Locate the cell with the specified text and output its (X, Y) center coordinate. 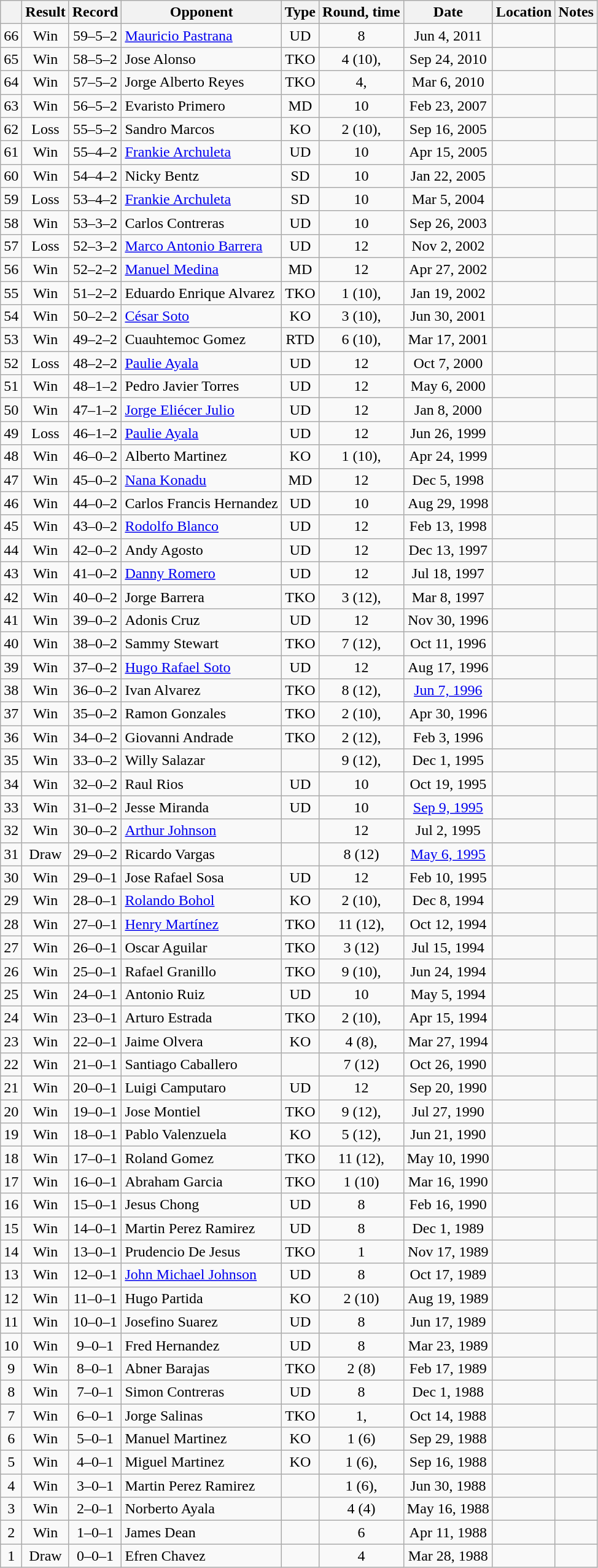
Hugo Rafael Soto (201, 667)
Aug 19, 1989 (448, 1298)
8–0–1 (95, 1368)
32–0–2 (95, 784)
11–0–1 (95, 1298)
Dec 8, 1994 (448, 901)
47 (11, 480)
Jun 24, 1994 (448, 971)
Efren Chavez (201, 1556)
3 (12), (362, 597)
60 (11, 176)
3 (12) (362, 947)
May 5, 1994 (448, 994)
Jun 4, 2011 (448, 36)
19 (11, 1135)
Nov 30, 1996 (448, 620)
Feb 17, 1989 (448, 1368)
Oct 19, 1995 (448, 784)
Dec 1, 1988 (448, 1392)
Ricardo Vargas (201, 854)
Jul 15, 1994 (448, 947)
Jorge Alberto Reyes (201, 82)
18–0–1 (95, 1135)
35–0–2 (95, 714)
Adonis Cruz (201, 620)
13–0–1 (95, 1252)
52 (11, 363)
Rolando Bohol (201, 901)
17 (11, 1182)
29–0–1 (95, 877)
25–0–1 (95, 971)
24–0–1 (95, 994)
James Dean (201, 1532)
Rafael Granillo (201, 971)
61 (11, 152)
50–2–2 (95, 316)
2 (11, 1532)
Jorge Barrera (201, 597)
May 6, 1995 (448, 854)
Abraham Garcia (201, 1182)
Jose Rafael Sosa (201, 877)
35 (11, 761)
57 (11, 246)
Aug 17, 1996 (448, 667)
Pedro Javier Torres (201, 386)
John Michael Johnson (201, 1275)
Mar 28, 1988 (448, 1556)
31–0–2 (95, 807)
7 (12) (362, 1065)
33 (11, 807)
59–5–2 (95, 36)
Carlos Contreras (201, 222)
58 (11, 222)
46–0–2 (95, 457)
10–0–1 (95, 1322)
Andy Agosto (201, 550)
43–0–2 (95, 527)
Jan 19, 2002 (448, 293)
18 (11, 1158)
César Soto (201, 316)
15 (11, 1228)
Oct 14, 1988 (448, 1415)
24 (11, 1017)
May 16, 1988 (448, 1509)
36–0–2 (95, 691)
43 (11, 573)
54–4–2 (95, 176)
Result (45, 12)
28–0–1 (95, 901)
Sep 26, 2003 (448, 222)
Jun 30, 2001 (448, 316)
41 (11, 620)
55 (11, 293)
Apr 15, 1994 (448, 1017)
36 (11, 737)
Danny Romero (201, 573)
4–0–1 (95, 1462)
63 (11, 106)
Raul Rios (201, 784)
Apr 24, 1999 (448, 457)
Prudencio De Jesus (201, 1252)
28 (11, 924)
Arthur Johnson (201, 831)
44–0–2 (95, 503)
21–0–1 (95, 1065)
55–4–2 (95, 152)
Norberto Ayala (201, 1509)
59 (11, 199)
Apr 27, 2002 (448, 269)
Jul 2, 1995 (448, 831)
15–0–1 (95, 1205)
Antonio Ruiz (201, 994)
29 (11, 901)
Arturo Estrada (201, 1017)
Feb 13, 1998 (448, 527)
Dec 13, 1997 (448, 550)
Simon Contreras (201, 1392)
38 (11, 691)
2 (10) (362, 1298)
51–2–2 (95, 293)
16–0–1 (95, 1182)
48–1–2 (95, 386)
Jorge Salinas (201, 1415)
4 (10), (362, 59)
26–0–1 (95, 947)
41–0–2 (95, 573)
Marco Antonio Barrera (201, 246)
Jun 21, 1990 (448, 1135)
Dec 1, 1989 (448, 1228)
Hugo Partida (201, 1298)
1 (6) (362, 1439)
Sammy Stewart (201, 643)
Jun 7, 1996 (448, 691)
Oscar Aguilar (201, 947)
2–0–1 (95, 1509)
Jul 27, 1990 (448, 1111)
Dec 1, 1995 (448, 761)
3 (11, 1509)
Jose Alonso (201, 59)
Alberto Martinez (201, 457)
47–1–2 (95, 410)
Mauricio Pastrana (201, 36)
Nov 2, 2002 (448, 246)
Sep 20, 1990 (448, 1088)
Jun 17, 1989 (448, 1322)
Rodolfo Blanco (201, 527)
2 (12), (362, 737)
17–0–1 (95, 1158)
31 (11, 854)
25 (11, 994)
Roland Gomez (201, 1158)
30–0–2 (95, 831)
Sep 16, 2005 (448, 129)
16 (11, 1205)
64 (11, 82)
Opponent (201, 12)
22 (11, 1065)
7–0–1 (95, 1392)
Mar 27, 1994 (448, 1041)
Oct 17, 1989 (448, 1275)
37–0–2 (95, 667)
Manuel Martinez (201, 1439)
Willy Salazar (201, 761)
58–5–2 (95, 59)
Jose Montiel (201, 1111)
12–0–1 (95, 1275)
0–0–1 (95, 1556)
48–2–2 (95, 363)
Jesse Miranda (201, 807)
53–3–2 (95, 222)
8 (12), (362, 691)
RTD (300, 340)
Record (95, 12)
Eduardo Enrique Alvarez (201, 293)
23–0–1 (95, 1017)
5–0–1 (95, 1439)
37 (11, 714)
62 (11, 129)
Feb 10, 1995 (448, 877)
6 (10), (362, 340)
2 (8) (362, 1368)
Oct 26, 1990 (448, 1065)
46 (11, 503)
Round, time (362, 12)
44 (11, 550)
49–2–2 (95, 340)
22–0–1 (95, 1041)
Luigi Camputaro (201, 1088)
7 (12), (362, 643)
Pablo Valenzuela (201, 1135)
39 (11, 667)
6–0–1 (95, 1415)
9 (11, 1368)
Mar 8, 1997 (448, 597)
56 (11, 269)
57–5–2 (95, 82)
Apr 30, 1996 (448, 714)
51 (11, 386)
Apr 15, 2005 (448, 152)
Giovanni Andrade (201, 737)
4 (8), (362, 1041)
39–0–2 (95, 620)
Santiago Caballero (201, 1065)
3–0–1 (95, 1486)
34–0–2 (95, 737)
42 (11, 597)
Feb 16, 1990 (448, 1205)
May 10, 1990 (448, 1158)
Ivan Alvarez (201, 691)
40–0–2 (95, 597)
Ramon Gonzales (201, 714)
Josefino Suarez (201, 1322)
20 (11, 1111)
27–0–1 (95, 924)
Nicky Bentz (201, 176)
66 (11, 36)
Mar 23, 1989 (448, 1345)
23 (11, 1041)
Apr 11, 1988 (448, 1532)
21 (11, 1088)
May 6, 2000 (448, 386)
1, (362, 1415)
Feb 3, 1996 (448, 737)
Manuel Medina (201, 269)
Cuauhtemoc Gomez (201, 340)
9–0–1 (95, 1345)
20–0–1 (95, 1088)
65 (11, 59)
Mar 5, 2004 (448, 199)
55–5–2 (95, 129)
Carlos Francis Hernandez (201, 503)
26 (11, 971)
Oct 7, 2000 (448, 363)
14–0–1 (95, 1228)
Oct 11, 1996 (448, 643)
13 (11, 1275)
48 (11, 457)
Jan 22, 2005 (448, 176)
Date (448, 12)
45 (11, 527)
5 (11, 1462)
Nov 17, 1989 (448, 1252)
27 (11, 947)
56–5–2 (95, 106)
30 (11, 877)
14 (11, 1252)
Sandro Marcos (201, 129)
52–3–2 (95, 246)
29–0–2 (95, 854)
Miguel Martinez (201, 1462)
Sep 29, 1988 (448, 1439)
50 (11, 410)
54 (11, 316)
Location (524, 12)
Sep 16, 1988 (448, 1462)
53 (11, 340)
Mar 6, 2010 (448, 82)
33–0–2 (95, 761)
34 (11, 784)
52–2–2 (95, 269)
Mar 16, 1990 (448, 1182)
Sep 24, 2010 (448, 59)
Jul 18, 1997 (448, 573)
Jaime Olvera (201, 1041)
Henry Martínez (201, 924)
19–0–1 (95, 1111)
4, (362, 82)
Nana Konadu (201, 480)
45–0–2 (95, 480)
Sep 9, 1995 (448, 807)
1–0–1 (95, 1532)
4 (4) (362, 1509)
42–0–2 (95, 550)
Jun 26, 1999 (448, 433)
Fred Hernandez (201, 1345)
32 (11, 831)
Feb 23, 2007 (448, 106)
7 (11, 1415)
8 (12) (362, 854)
40 (11, 643)
Type (300, 12)
38–0–2 (95, 643)
9 (10), (362, 971)
53–4–2 (95, 199)
11 (11, 1322)
Abner Barajas (201, 1368)
Oct 12, 1994 (448, 924)
49 (11, 433)
Jorge Eliécer Julio (201, 410)
Jan 8, 2000 (448, 410)
Dec 5, 1998 (448, 480)
Mar 17, 2001 (448, 340)
3 (10), (362, 316)
Jun 30, 1988 (448, 1486)
46–1–2 (95, 433)
Jesus Chong (201, 1205)
Aug 29, 1998 (448, 503)
1 (10) (362, 1182)
Evaristo Primero (201, 106)
5 (12), (362, 1135)
Notes (576, 12)
